Determine the [X, Y] coordinate at the center of the cell enclosing the given text.  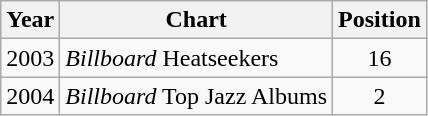
Billboard Heatseekers [196, 58]
Billboard Top Jazz Albums [196, 96]
16 [380, 58]
Chart [196, 20]
Position [380, 20]
Year [30, 20]
2003 [30, 58]
2004 [30, 96]
2 [380, 96]
